Find where the given text appears and provide that cell's center as (X, Y) coordinate. 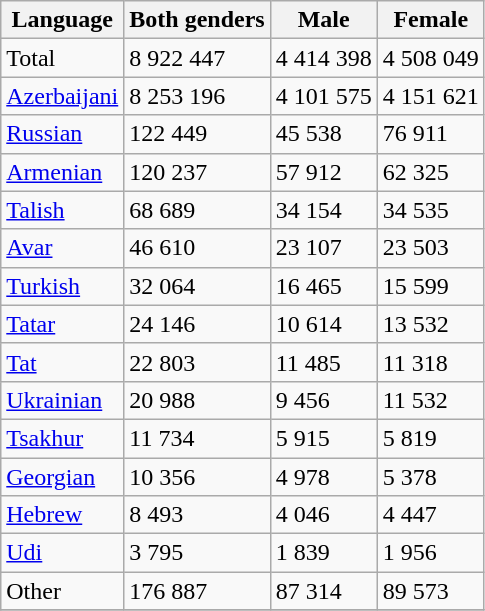
Azerbaijani (62, 96)
32 064 (197, 286)
5 915 (324, 438)
10 356 (197, 477)
11 485 (324, 362)
23 503 (430, 248)
120 237 (197, 172)
8 493 (197, 515)
176 887 (197, 591)
4 978 (324, 477)
23 107 (324, 248)
45 538 (324, 134)
Tatar (62, 324)
9 456 (324, 400)
Avar (62, 248)
Russian (62, 134)
5 819 (430, 438)
87 314 (324, 591)
76 911 (430, 134)
1 956 (430, 553)
4 414 398 (324, 58)
24 146 (197, 324)
89 573 (430, 591)
13 532 (430, 324)
34 154 (324, 210)
4 151 621 (430, 96)
Udi (62, 553)
5 378 (430, 477)
34 535 (430, 210)
Hebrew (62, 515)
8 922 447 (197, 58)
57 912 (324, 172)
22 803 (197, 362)
20 988 (197, 400)
8 253 196 (197, 96)
Turkish (62, 286)
Other (62, 591)
Both genders (197, 20)
46 610 (197, 248)
Armenian (62, 172)
Georgian (62, 477)
Talish (62, 210)
68 689 (197, 210)
62 325 (430, 172)
1 839 (324, 553)
Tsakhur (62, 438)
4 101 575 (324, 96)
4 046 (324, 515)
122 449 (197, 134)
4 508 049 (430, 58)
Language (62, 20)
11 532 (430, 400)
11 318 (430, 362)
3 795 (197, 553)
Ukrainian (62, 400)
10 614 (324, 324)
Tat (62, 362)
15 599 (430, 286)
Female (430, 20)
Total (62, 58)
Male (324, 20)
4 447 (430, 515)
16 465 (324, 286)
11 734 (197, 438)
